Scan for the cell matching the given text and deliver its (X, Y) coordinate at center. 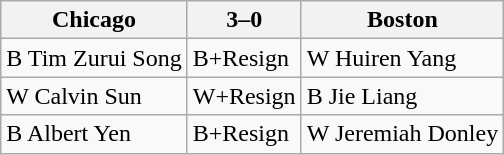
W+Resign (244, 96)
B Jie Liang (402, 96)
W Huiren Yang (402, 58)
Chicago (94, 20)
Boston (402, 20)
3–0 (244, 20)
W Jeremiah Donley (402, 134)
B Tim Zurui Song (94, 58)
W Calvin Sun (94, 96)
B Albert Yen (94, 134)
